Determine the [X, Y] coordinate at the center of the cell enclosing the given text.  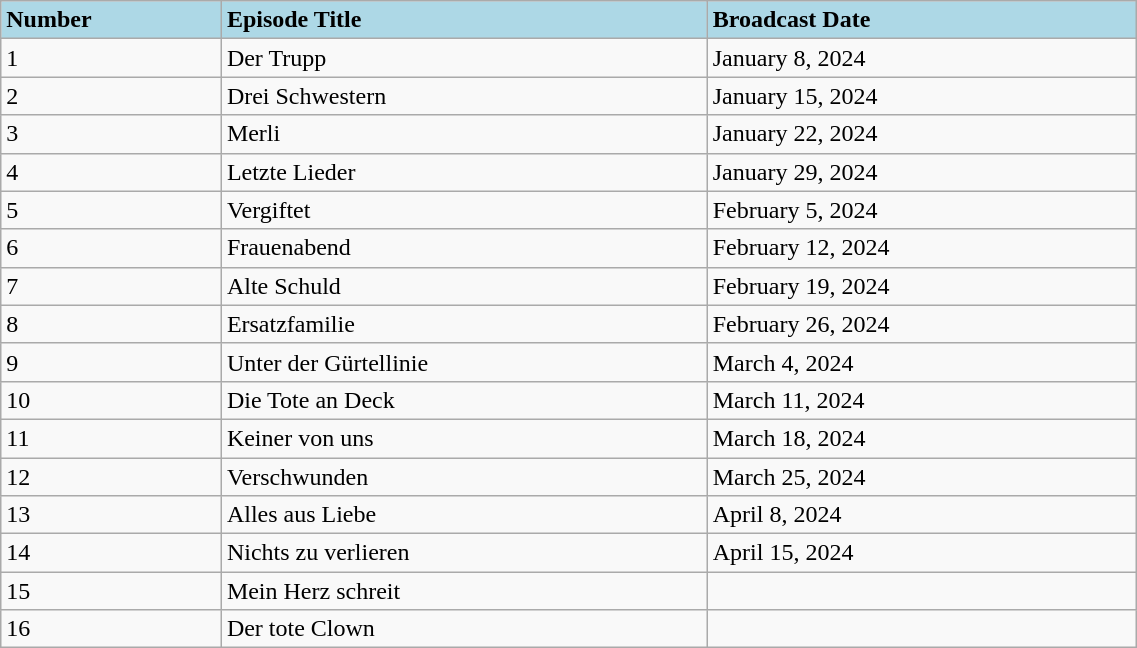
Nichts zu verlieren [464, 553]
Der Trupp [464, 58]
14 [112, 553]
Frauenabend [464, 248]
Mein Herz schreit [464, 591]
Alles aus Liebe [464, 515]
12 [112, 477]
March 4, 2024 [922, 362]
Der tote Clown [464, 629]
13 [112, 515]
Vergiftet [464, 210]
2 [112, 96]
January 15, 2024 [922, 96]
April 15, 2024 [922, 553]
March 18, 2024 [922, 438]
Verschwunden [464, 477]
February 12, 2024 [922, 248]
3 [112, 134]
10 [112, 400]
Die Tote an Deck [464, 400]
February 5, 2024 [922, 210]
Alte Schuld [464, 286]
1 [112, 58]
Merli [464, 134]
4 [112, 172]
9 [112, 362]
February 19, 2024 [922, 286]
15 [112, 591]
Unter der Gürtellinie [464, 362]
Drei Schwestern [464, 96]
January 22, 2024 [922, 134]
April 8, 2024 [922, 515]
Number [112, 20]
6 [112, 248]
March 11, 2024 [922, 400]
Episode Title [464, 20]
8 [112, 324]
Letzte Lieder [464, 172]
7 [112, 286]
January 29, 2024 [922, 172]
Ersatzfamilie [464, 324]
February 26, 2024 [922, 324]
16 [112, 629]
January 8, 2024 [922, 58]
Keiner von uns [464, 438]
11 [112, 438]
March 25, 2024 [922, 477]
5 [112, 210]
Broadcast Date [922, 20]
